Extract the (x, y) coordinate from the center of the cell holding the provided text.  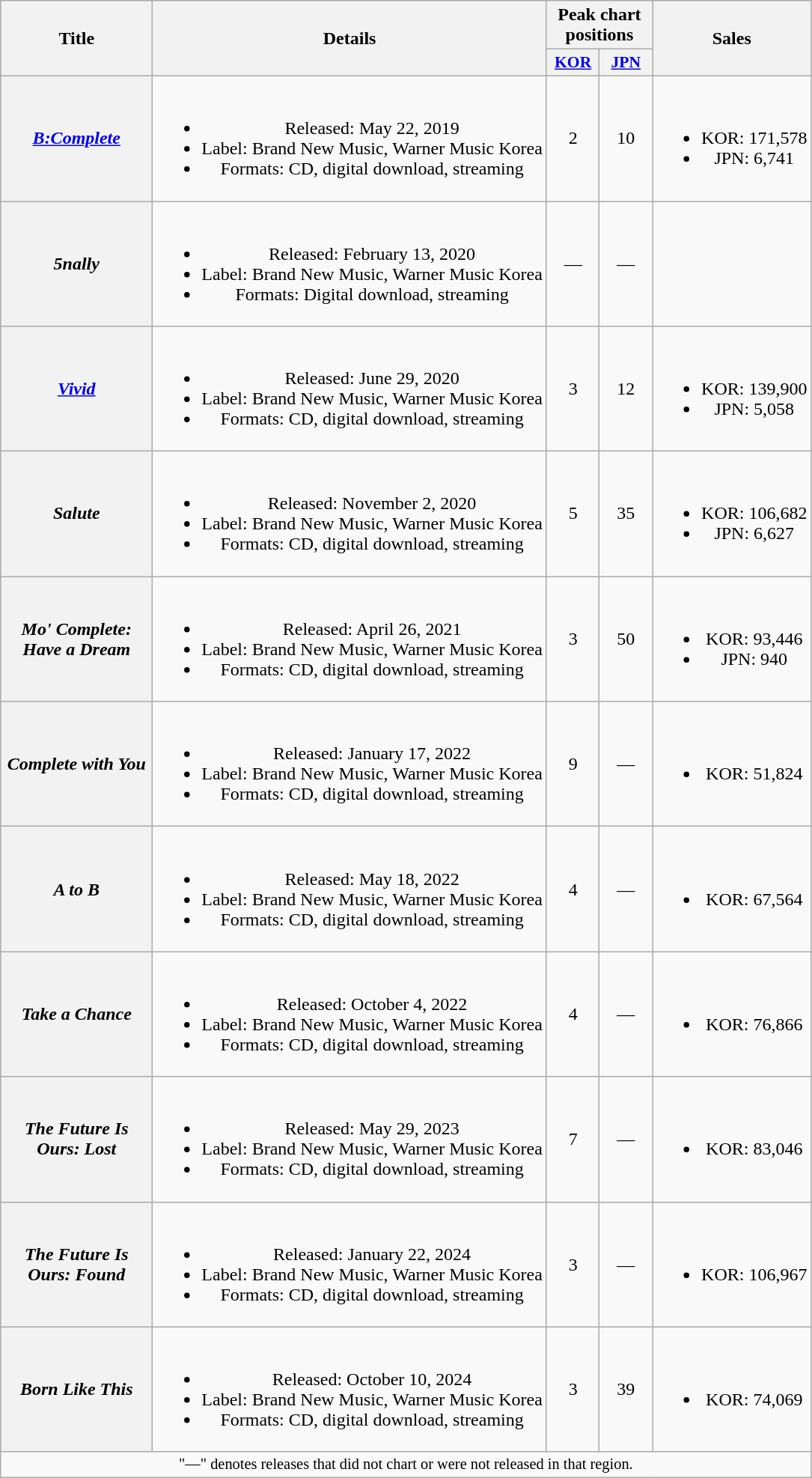
The Future Is Ours: Found (76, 1264)
Released: May 29, 2023Label: Brand New Music, Warner Music KoreaFormats: CD, digital download, streaming (350, 1140)
KOR: 106,682JPN: 6,627 (732, 514)
KOR: 74,069 (732, 1390)
Released: January 17, 2022Label: Brand New Music, Warner Music KoreaFormats: CD, digital download, streaming (350, 764)
Vivid (76, 389)
Take a Chance (76, 1014)
KOR: 171,578JPN: 6,741 (732, 138)
KOR: 93,446JPN: 940 (732, 639)
KOR: 51,824 (732, 764)
50 (626, 639)
Details (350, 39)
Released: April 26, 2021Label: Brand New Music, Warner Music KoreaFormats: CD, digital download, streaming (350, 639)
The Future Is Ours: Lost (76, 1140)
10 (626, 138)
12 (626, 389)
KOR: 106,967 (732, 1264)
Released: October 10, 2024Label: Brand New Music, Warner Music KoreaFormats: CD, digital download, streaming (350, 1390)
Born Like This (76, 1390)
KOR: 139,900JPN: 5,058 (732, 389)
KOR: 67,564 (732, 889)
Released: January 22, 2024Label: Brand New Music, Warner Music KoreaFormats: CD, digital download, streaming (350, 1264)
Released: November 2, 2020Label: Brand New Music, Warner Music KoreaFormats: CD, digital download, streaming (350, 514)
KOR (573, 63)
Peak chartpositions (599, 25)
KOR: 76,866 (732, 1014)
B:Complete (76, 138)
9 (573, 764)
KOR: 83,046 (732, 1140)
39 (626, 1390)
5 (573, 514)
Sales (732, 39)
Released: June 29, 2020Label: Brand New Music, Warner Music KoreaFormats: CD, digital download, streaming (350, 389)
Released: May 22, 2019Label: Brand New Music, Warner Music KoreaFormats: CD, digital download, streaming (350, 138)
"—" denotes releases that did not chart or were not released in that region. (406, 1465)
JPN (626, 63)
5nally (76, 264)
7 (573, 1140)
Complete with You (76, 764)
Title (76, 39)
Mo' Complete: Have a Dream (76, 639)
2 (573, 138)
A to B (76, 889)
Released: October 4, 2022Label: Brand New Music, Warner Music KoreaFormats: CD, digital download, streaming (350, 1014)
Released: February 13, 2020Label: Brand New Music, Warner Music KoreaFormats: Digital download, streaming (350, 264)
Salute (76, 514)
35 (626, 514)
Released: May 18, 2022Label: Brand New Music, Warner Music KoreaFormats: CD, digital download, streaming (350, 889)
